Identify which cell holds the provided text, then report its [X, Y] central coordinate. 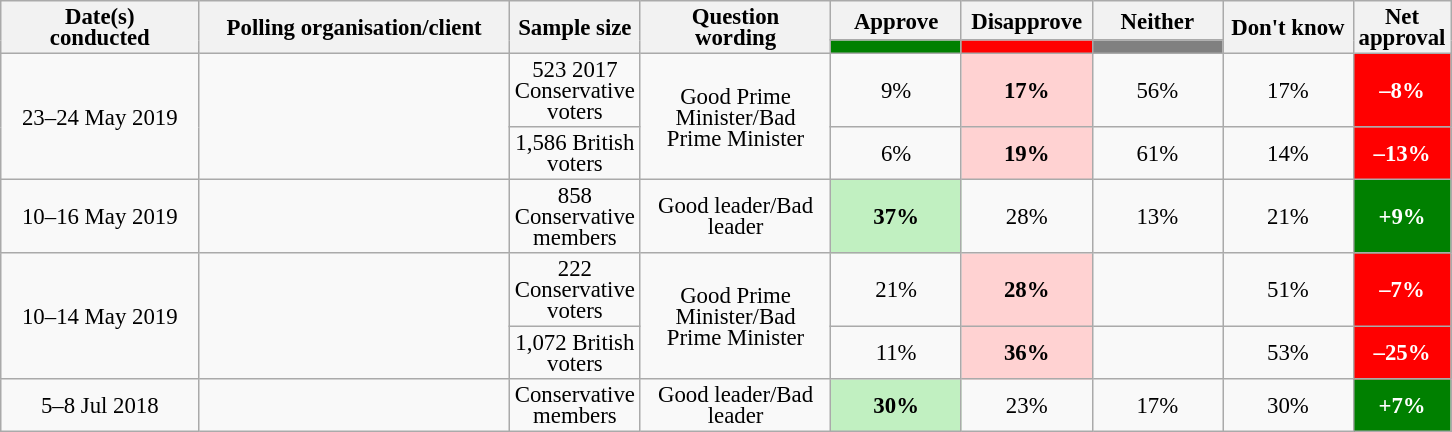
14% [1288, 154]
37% [896, 217]
10–14 May 2019 [100, 316]
61% [1158, 154]
53% [1288, 354]
10–16 May 2019 [100, 217]
1,586 British voters [574, 154]
Neither [1158, 20]
Polling organisation/client [354, 28]
6% [896, 154]
Good leader/Bad leader [736, 217]
222 Conservative voters [574, 290]
523 2017 Conservative voters [574, 91]
1,072 British voters [574, 354]
Don't know [1288, 28]
858 Conservative members [574, 217]
–8% [1402, 91]
19% [1026, 154]
–7% [1402, 290]
56% [1158, 91]
Disapprove [1026, 20]
13% [1158, 217]
Questionwording [736, 28]
Sample size [574, 28]
Approve [896, 20]
–13% [1402, 154]
Net approval [1402, 28]
–25% [1402, 354]
51% [1288, 290]
36% [1026, 354]
23–24 May 2019 [100, 117]
+9% [1402, 217]
11% [896, 354]
Date(s)conducted [100, 28]
9% [896, 91]
